Scan for the cell matching the given text and deliver its [X, Y] coordinate at center. 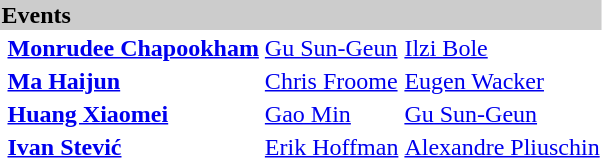
Chris Froome [332, 81]
Gao Min [332, 114]
Ma Haijun [133, 81]
Monrudee Chapookham [133, 48]
Huang Xiaomei [133, 114]
Events [300, 15]
Eugen Wacker [502, 81]
Ilzi Bole [502, 48]
